Search for the cell housing the specified text and yield its (X, Y) center coordinate. 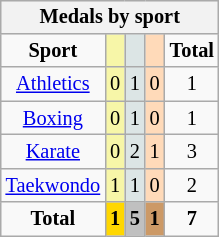
Medals by sport (110, 17)
Boxing (54, 118)
3 (192, 152)
5 (135, 219)
Sport (54, 51)
7 (192, 219)
Karate (54, 152)
Athletics (54, 84)
Taekwondo (54, 185)
